Return (X, Y) of the center of cell containing provided text 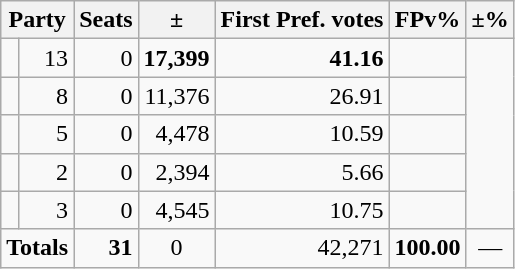
100.00 (428, 248)
10.75 (302, 210)
Totals (38, 248)
26.91 (302, 96)
Seats (106, 20)
5 (46, 134)
First Pref. votes (302, 20)
4,545 (176, 210)
2 (46, 172)
11,376 (176, 96)
— (490, 248)
8 (46, 96)
± (176, 20)
Party (38, 20)
FPv% (428, 20)
3 (46, 210)
31 (106, 248)
17,399 (176, 58)
4,478 (176, 134)
13 (46, 58)
±% (490, 20)
5.66 (302, 172)
41.16 (302, 58)
2,394 (176, 172)
10.59 (302, 134)
42,271 (302, 248)
